Extract the [x, y] coordinate from the center of the cell holding the provided text.  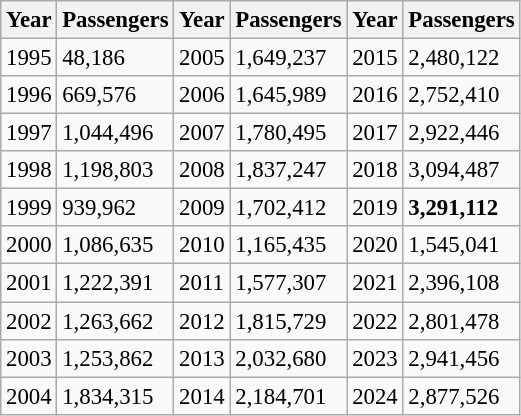
2004 [29, 396]
2012 [202, 321]
48,186 [116, 58]
1,263,662 [116, 321]
1,837,247 [288, 170]
1,645,989 [288, 95]
1,198,803 [116, 170]
2017 [375, 133]
2013 [202, 358]
1996 [29, 95]
2020 [375, 245]
1,545,041 [462, 245]
2023 [375, 358]
1998 [29, 170]
2010 [202, 245]
2007 [202, 133]
1,253,862 [116, 358]
2019 [375, 208]
1,577,307 [288, 283]
2005 [202, 58]
2009 [202, 208]
2,922,446 [462, 133]
2014 [202, 396]
939,962 [116, 208]
2,396,108 [462, 283]
1,086,635 [116, 245]
2002 [29, 321]
1997 [29, 133]
2006 [202, 95]
1,044,496 [116, 133]
1,165,435 [288, 245]
2,032,680 [288, 358]
2015 [375, 58]
2,184,701 [288, 396]
2,877,526 [462, 396]
2,480,122 [462, 58]
2001 [29, 283]
1999 [29, 208]
3,094,487 [462, 170]
2021 [375, 283]
2,752,410 [462, 95]
1,702,412 [288, 208]
2024 [375, 396]
2022 [375, 321]
1,780,495 [288, 133]
2000 [29, 245]
2,941,456 [462, 358]
2008 [202, 170]
3,291,112 [462, 208]
1,649,237 [288, 58]
1,815,729 [288, 321]
1995 [29, 58]
2,801,478 [462, 321]
1,222,391 [116, 283]
2003 [29, 358]
1,834,315 [116, 396]
669,576 [116, 95]
2018 [375, 170]
2011 [202, 283]
2016 [375, 95]
